From the cell containing the given text, extract its center point as (x, y) coordinate. 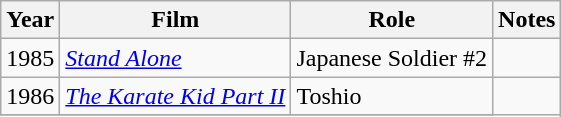
Film (176, 20)
Japanese Soldier #2 (392, 58)
Notes (527, 20)
1985 (30, 58)
Year (30, 20)
Stand Alone (176, 58)
The Karate Kid Part II (176, 96)
Toshio (392, 96)
1986 (30, 96)
Role (392, 20)
